Scan for the cell matching the given text and deliver its [x, y] coordinate at center. 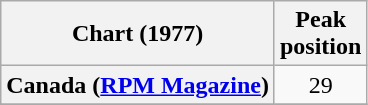
Canada (RPM Magazine) [138, 85]
Chart (1977) [138, 34]
29 [320, 85]
Peakposition [320, 34]
